Search for the cell housing the specified text and yield its [X, Y] center coordinate. 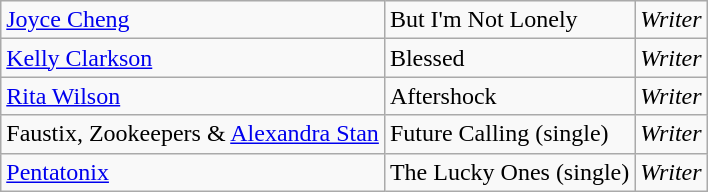
Faustix, Zookeepers & Alexandra Stan [193, 134]
Aftershock [509, 96]
Future Calling (single) [509, 134]
Rita Wilson [193, 96]
Blessed [509, 58]
Kelly Clarkson [193, 58]
But I'm Not Lonely [509, 20]
Pentatonix [193, 172]
The Lucky Ones (single) [509, 172]
Joyce Cheng [193, 20]
